Detect which cell encompasses the target text, then output its (x, y) center coordinate. 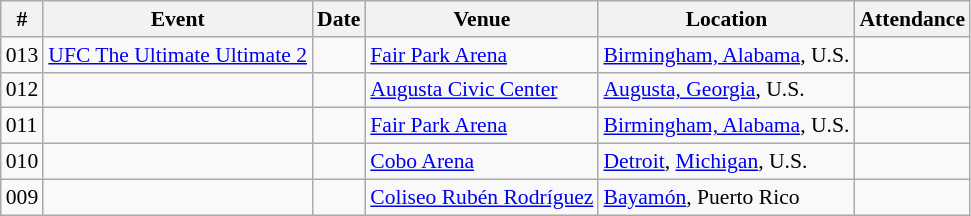
Attendance (912, 19)
Cobo Arena (482, 162)
Augusta, Georgia, U.S. (726, 90)
Bayamón, Puerto Rico (726, 197)
Venue (482, 19)
013 (22, 55)
009 (22, 197)
Coliseo Rubén Rodríguez (482, 197)
Event (178, 19)
Location (726, 19)
011 (22, 126)
# (22, 19)
UFC The Ultimate Ultimate 2 (178, 55)
Date (338, 19)
Augusta Civic Center (482, 90)
Detroit, Michigan, U.S. (726, 162)
012 (22, 90)
010 (22, 162)
